Search for the cell housing the specified text and yield its (X, Y) center coordinate. 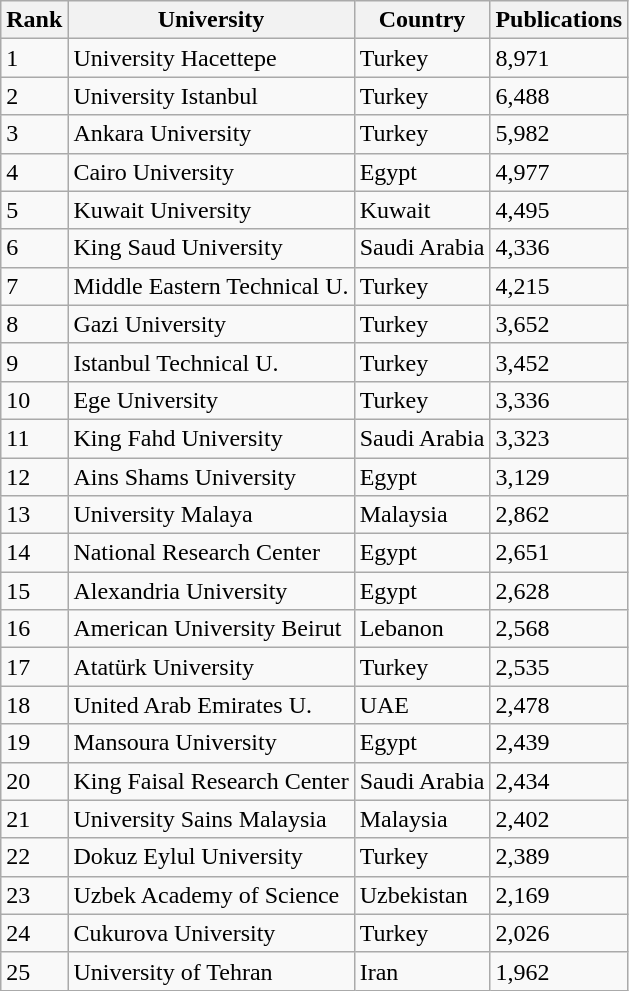
King Saud University (211, 248)
Ains Shams University (211, 477)
23 (34, 895)
13 (34, 515)
Uzbek Academy of Science (211, 895)
Alexandria University (211, 591)
Kuwait University (211, 210)
3,323 (559, 438)
Uzbekistan (422, 895)
16 (34, 629)
Atatürk University (211, 667)
2,389 (559, 857)
Gazi University (211, 324)
6 (34, 248)
Country (422, 20)
Lebanon (422, 629)
Cairo University (211, 172)
3,652 (559, 324)
3,336 (559, 400)
King Faisal Research Center (211, 781)
Ankara University (211, 134)
2,402 (559, 819)
4 (34, 172)
2,478 (559, 705)
Publications (559, 20)
20 (34, 781)
15 (34, 591)
4,977 (559, 172)
3,129 (559, 477)
8 (34, 324)
2,535 (559, 667)
2,169 (559, 895)
University (211, 20)
12 (34, 477)
National Research Center (211, 553)
5,982 (559, 134)
6,488 (559, 96)
University Malaya (211, 515)
9 (34, 362)
2,651 (559, 553)
1 (34, 58)
4,336 (559, 248)
5 (34, 210)
Dokuz Eylul University (211, 857)
21 (34, 819)
17 (34, 667)
American University Beirut (211, 629)
8,971 (559, 58)
4,495 (559, 210)
University of Tehran (211, 971)
19 (34, 743)
Kuwait (422, 210)
18 (34, 705)
Cukurova University (211, 933)
1,962 (559, 971)
22 (34, 857)
11 (34, 438)
2 (34, 96)
3 (34, 134)
Iran (422, 971)
24 (34, 933)
2,434 (559, 781)
2,439 (559, 743)
UAE (422, 705)
7 (34, 286)
14 (34, 553)
2,628 (559, 591)
University Hacettepe (211, 58)
Rank (34, 20)
United Arab Emirates U. (211, 705)
University Sains Malaysia (211, 819)
King Fahd University (211, 438)
Middle Eastern Technical U. (211, 286)
Istanbul Technical U. (211, 362)
2,862 (559, 515)
2,568 (559, 629)
2,026 (559, 933)
25 (34, 971)
Mansoura University (211, 743)
10 (34, 400)
3,452 (559, 362)
Ege University (211, 400)
4,215 (559, 286)
University Istanbul (211, 96)
